Search for the cell housing the specified text and yield its (X, Y) center coordinate. 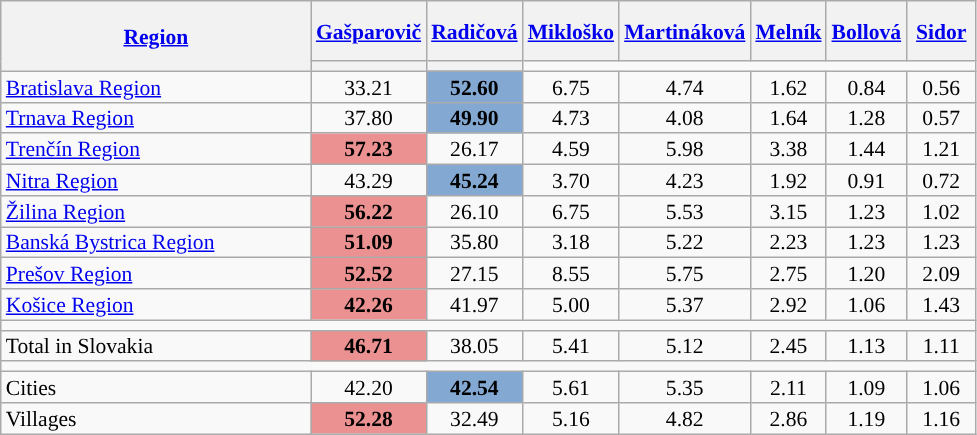
Banská Bystrica Region (156, 242)
Nitra Region (156, 180)
5.75 (684, 274)
35.80 (474, 242)
49.90 (474, 118)
1.64 (788, 118)
51.09 (368, 242)
4.08 (684, 118)
8.55 (571, 274)
42.20 (368, 388)
56.22 (368, 212)
26.10 (474, 212)
1.09 (866, 388)
2.09 (941, 274)
Trenčín Region (156, 150)
52.52 (368, 274)
37.80 (368, 118)
2.86 (788, 418)
5.00 (571, 304)
33.21 (368, 86)
3.70 (571, 180)
Radičová (474, 31)
42.26 (368, 304)
42.54 (474, 388)
4.23 (684, 180)
1.02 (941, 212)
43.29 (368, 180)
1.21 (941, 150)
5.37 (684, 304)
1.11 (941, 346)
52.28 (368, 418)
2.75 (788, 274)
26.17 (474, 150)
5.16 (571, 418)
0.84 (866, 86)
4.74 (684, 86)
2.11 (788, 388)
Cities (156, 388)
4.82 (684, 418)
1.62 (788, 86)
Melník (788, 31)
Martináková (684, 31)
Region (156, 36)
5.98 (684, 150)
2.23 (788, 242)
1.92 (788, 180)
Bratislava Region (156, 86)
Žilina Region (156, 212)
5.35 (684, 388)
41.97 (474, 304)
5.41 (571, 346)
57.23 (368, 150)
Košice Region (156, 304)
3.38 (788, 150)
1.13 (866, 346)
2.45 (788, 346)
4.73 (571, 118)
Bollová (866, 31)
3.15 (788, 212)
Gašparovič (368, 31)
0.72 (941, 180)
5.53 (684, 212)
Trnava Region (156, 118)
Sidor (941, 31)
Villages (156, 418)
1.16 (941, 418)
1.28 (866, 118)
0.56 (941, 86)
0.91 (866, 180)
1.20 (866, 274)
0.57 (941, 118)
3.18 (571, 242)
Prešov Region (156, 274)
5.12 (684, 346)
1.43 (941, 304)
Total in Slovakia (156, 346)
38.05 (474, 346)
5.22 (684, 242)
5.61 (571, 388)
46.71 (368, 346)
Mikloško (571, 31)
45.24 (474, 180)
27.15 (474, 274)
32.49 (474, 418)
4.59 (571, 150)
1.19 (866, 418)
1.44 (866, 150)
52.60 (474, 86)
2.92 (788, 304)
